Return the [x, y] coordinate for the center point of the cell that contains the specified text.  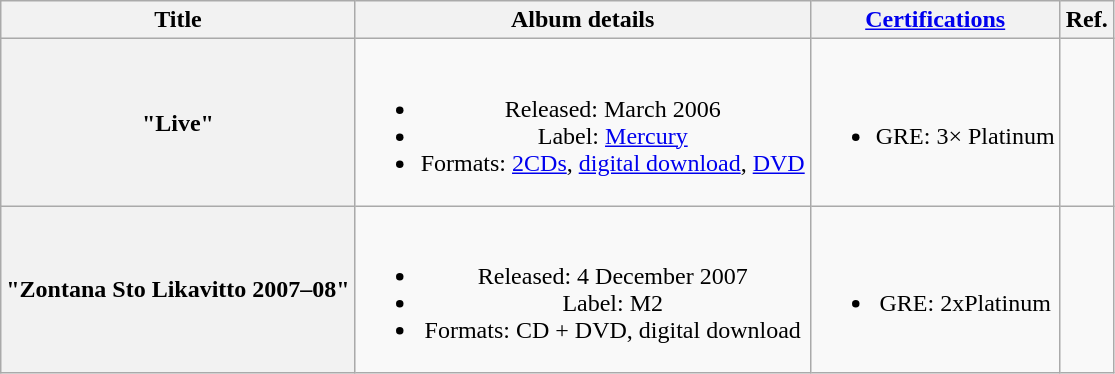
Ref. [1086, 20]
"Live" [178, 122]
GRE: 3× Platinum [935, 122]
Released: March 2006Label: MercuryFormats: 2CDs, digital download, DVD [582, 122]
"Zontana Sto Likavitto 2007–08" [178, 290]
GRE: 2xPlatinum [935, 290]
Album details [582, 20]
Title [178, 20]
Released: 4 December 2007Label: M2Formats: CD + DVD, digital download [582, 290]
Certifications [935, 20]
